Determine the [x, y] coordinate at the center of the cell enclosing the given text.  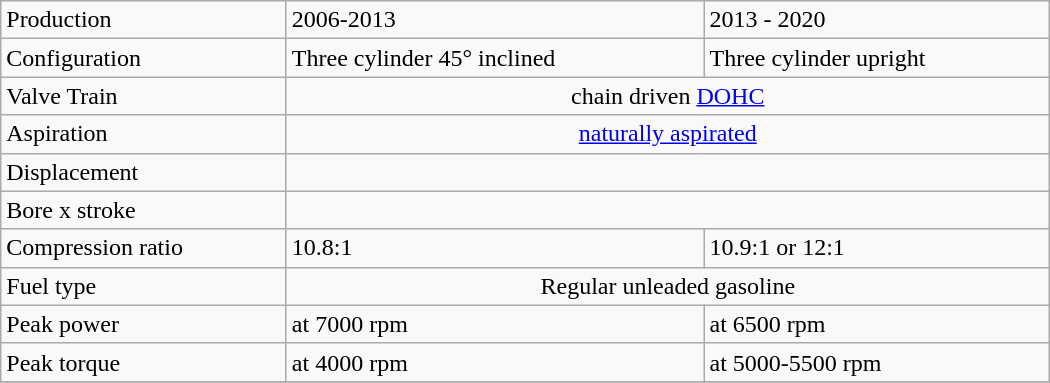
Aspiration [144, 134]
Three cylinder 45° inclined [495, 58]
at 4000 rpm [495, 362]
chain driven DOHC [668, 96]
Peak power [144, 324]
at 6500 rpm [876, 324]
Valve Train [144, 96]
Production [144, 20]
Displacement [144, 172]
2006-2013 [495, 20]
naturally aspirated [668, 134]
Peak torque [144, 362]
at 7000 rpm [495, 324]
Fuel type [144, 286]
Bore x stroke [144, 210]
2013 - 2020 [876, 20]
Compression ratio [144, 248]
10.9:1 or 12:1 [876, 248]
10.8:1 [495, 248]
Three cylinder upright [876, 58]
Regular unleaded gasoline [668, 286]
Configuration [144, 58]
at 5000-5500 rpm [876, 362]
